Return the (x, y) coordinate for the center point of the cell that contains the specified text.  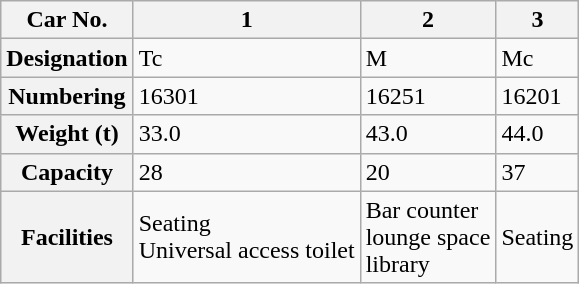
16201 (538, 96)
16251 (428, 96)
Designation (67, 58)
44.0 (538, 134)
20 (428, 172)
3 (538, 20)
Bar counterlounge spacelibrary (428, 237)
33.0 (246, 134)
1 (246, 20)
Numbering (67, 96)
43.0 (428, 134)
Tc (246, 58)
37 (538, 172)
Car No. (67, 20)
Facilities (67, 237)
Capacity (67, 172)
Weight (t) (67, 134)
Mc (538, 58)
M (428, 58)
2 (428, 20)
SeatingUniversal access toilet (246, 237)
16301 (246, 96)
Seating (538, 237)
28 (246, 172)
